Pinpoint the cell where the given text exists, returning its [x, y] midpoint coordinate. 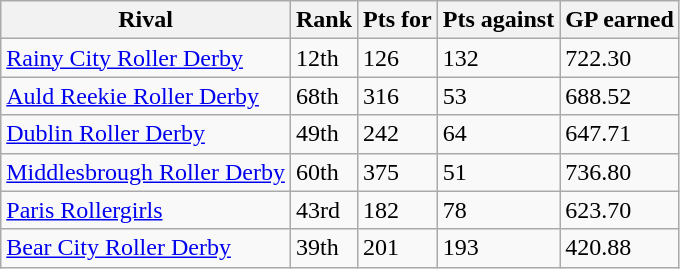
Rival [146, 20]
39th [324, 248]
193 [498, 248]
126 [398, 58]
132 [498, 58]
420.88 [620, 248]
Rank [324, 20]
316 [398, 96]
53 [498, 96]
GP earned [620, 20]
43rd [324, 210]
375 [398, 172]
Dublin Roller Derby [146, 134]
Pts against [498, 20]
Auld Reekie Roller Derby [146, 96]
Rainy City Roller Derby [146, 58]
78 [498, 210]
Pts for [398, 20]
242 [398, 134]
Bear City Roller Derby [146, 248]
623.70 [620, 210]
12th [324, 58]
201 [398, 248]
688.52 [620, 96]
60th [324, 172]
49th [324, 134]
51 [498, 172]
68th [324, 96]
64 [498, 134]
Paris Rollergirls [146, 210]
647.71 [620, 134]
722.30 [620, 58]
182 [398, 210]
Middlesbrough Roller Derby [146, 172]
736.80 [620, 172]
